Scan for the cell matching the given text and deliver its [x, y] coordinate at center. 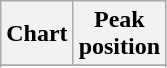
Chart [37, 34]
Peakposition [119, 34]
